Identify which cell holds the provided text, then report its (x, y) central coordinate. 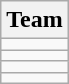
Team (35, 20)
